Determine the (x, y) coordinate at the center of the cell enclosing the given text.  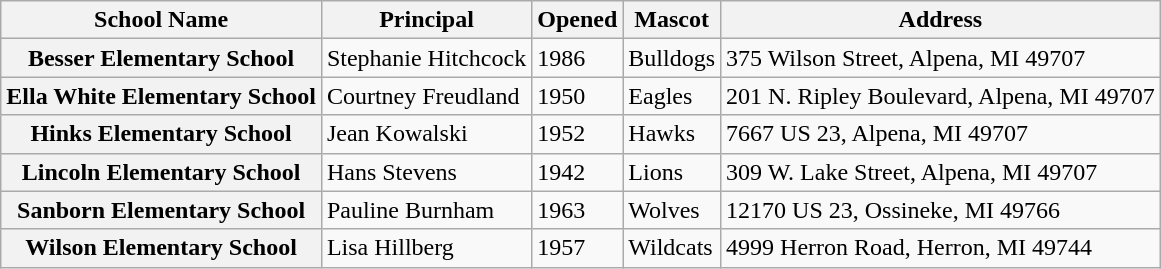
Hans Stevens (426, 172)
Jean Kowalski (426, 134)
Principal (426, 20)
Besser Elementary School (162, 58)
Hinks Elementary School (162, 134)
1963 (578, 210)
12170 US 23, Ossineke, MI 49766 (941, 210)
Eagles (672, 96)
Wildcats (672, 248)
Wolves (672, 210)
Lions (672, 172)
Mascot (672, 20)
Ella White Elementary School (162, 96)
309 W. Lake Street, Alpena, MI 49707 (941, 172)
1957 (578, 248)
201 N. Ripley Boulevard, Alpena, MI 49707 (941, 96)
Pauline Burnham (426, 210)
School Name (162, 20)
1942 (578, 172)
Lincoln Elementary School (162, 172)
Courtney Freudland (426, 96)
375 Wilson Street, Alpena, MI 49707 (941, 58)
Bulldogs (672, 58)
1950 (578, 96)
Stephanie Hitchcock (426, 58)
Wilson Elementary School (162, 248)
4999 Herron Road, Herron, MI 49744 (941, 248)
Sanborn Elementary School (162, 210)
Opened (578, 20)
Lisa Hillberg (426, 248)
Address (941, 20)
1986 (578, 58)
Hawks (672, 134)
7667 US 23, Alpena, MI 49707 (941, 134)
1952 (578, 134)
